Locate the cell with the specified text and output its [x, y] center coordinate. 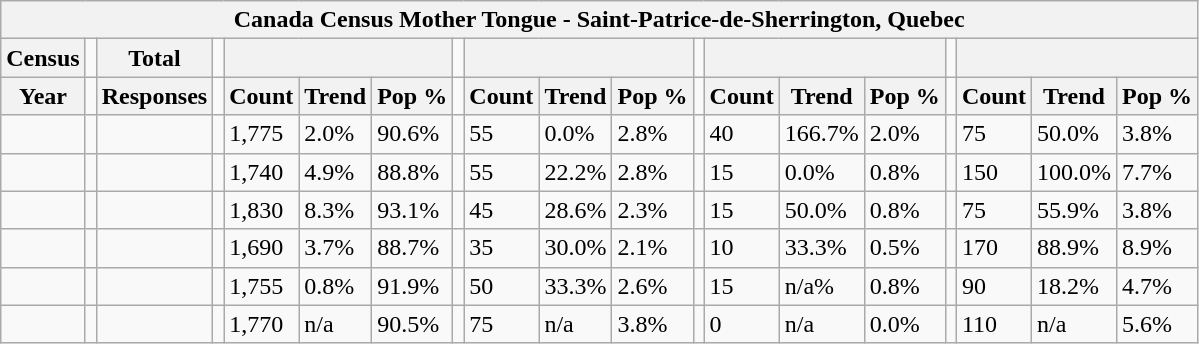
2.1% [652, 248]
170 [994, 248]
3.7% [336, 248]
n/a% [822, 286]
22.2% [576, 172]
1,770 [262, 324]
0 [742, 324]
0.5% [904, 248]
1,690 [262, 248]
45 [502, 210]
Census [43, 58]
7.7% [1158, 172]
55.9% [1074, 210]
18.2% [1074, 286]
91.9% [412, 286]
4.7% [1158, 286]
5.6% [1158, 324]
10 [742, 248]
8.3% [336, 210]
90.6% [412, 134]
110 [994, 324]
2.6% [652, 286]
90.5% [412, 324]
88.9% [1074, 248]
Responses [154, 96]
Canada Census Mother Tongue - Saint-Patrice-de-Sherrington, Quebec [600, 20]
28.6% [576, 210]
166.7% [822, 134]
4.9% [336, 172]
30.0% [576, 248]
150 [994, 172]
8.9% [1158, 248]
1,755 [262, 286]
40 [742, 134]
88.8% [412, 172]
1,775 [262, 134]
2.3% [652, 210]
1,830 [262, 210]
90 [994, 286]
88.7% [412, 248]
Year [43, 96]
50 [502, 286]
1,740 [262, 172]
Total [154, 58]
100.0% [1074, 172]
93.1% [412, 210]
35 [502, 248]
